Capture the cell that displays the provided text and extract its [X, Y] central coordinate. 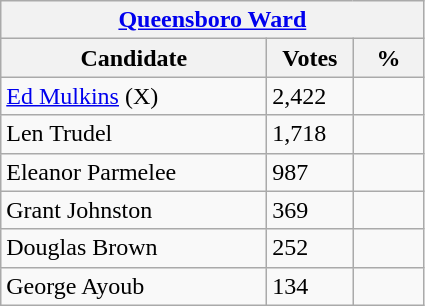
987 [310, 172]
Queensboro Ward [212, 20]
2,422 [310, 96]
369 [310, 210]
Grant Johnston [134, 210]
Eleanor Parmelee [134, 172]
1,718 [310, 134]
Votes [310, 58]
% [388, 58]
Douglas Brown [134, 248]
Len Trudel [134, 134]
George Ayoub [134, 286]
134 [310, 286]
Candidate [134, 58]
Ed Mulkins (X) [134, 96]
252 [310, 248]
